Detect which cell encompasses the target text, then output its [x, y] center coordinate. 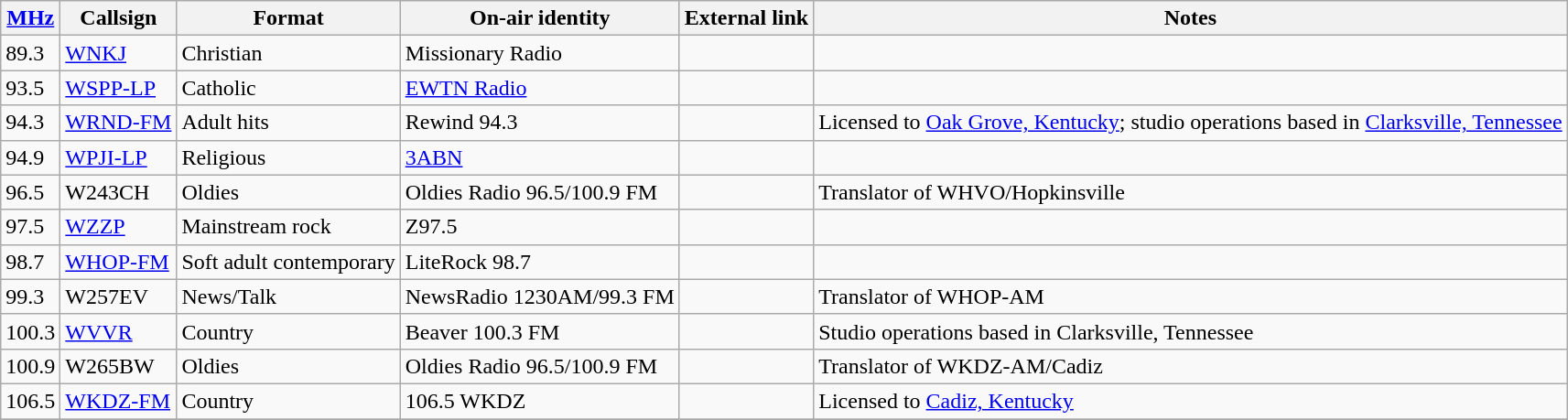
96.5 [31, 192]
Christian [288, 53]
98.7 [31, 262]
94.9 [31, 157]
W243CH [119, 192]
Licensed to Cadiz, Kentucky [1190, 401]
Adult hits [288, 123]
89.3 [31, 53]
Translator of WHVO/Hopkinsville [1190, 192]
97.5 [31, 227]
99.3 [31, 296]
94.3 [31, 123]
WNKJ [119, 53]
W265BW [119, 366]
106.5 WKDZ [540, 401]
93.5 [31, 88]
NewsRadio 1230AM/99.3 FM [540, 296]
3ABN [540, 157]
Notes [1190, 18]
WHOP-FM [119, 262]
WZZP [119, 227]
WVVR [119, 331]
Z97.5 [540, 227]
100.9 [31, 366]
Translator of WKDZ-AM/Cadiz [1190, 366]
Missionary Radio [540, 53]
Mainstream rock [288, 227]
Beaver 100.3 FM [540, 331]
Callsign [119, 18]
News/Talk [288, 296]
WPJI-LP [119, 157]
External link [746, 18]
WKDZ-FM [119, 401]
LiteRock 98.7 [540, 262]
Translator of WHOP-AM [1190, 296]
Studio operations based in Clarksville, Tennessee [1190, 331]
W257EV [119, 296]
WRND-FM [119, 123]
MHz [31, 18]
Licensed to Oak Grove, Kentucky; studio operations based in Clarksville, Tennessee [1190, 123]
Rewind 94.3 [540, 123]
WSPP-LP [119, 88]
On-air identity [540, 18]
100.3 [31, 331]
106.5 [31, 401]
Catholic [288, 88]
Format [288, 18]
Religious [288, 157]
EWTN Radio [540, 88]
Soft adult contemporary [288, 262]
